Extract the [x, y] coordinate from the center of the cell holding the provided text.  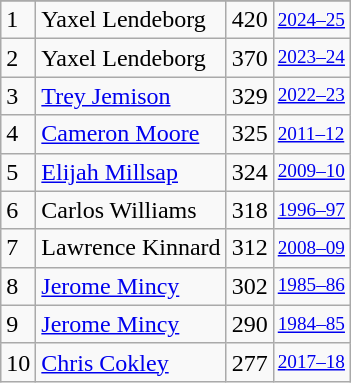
290 [250, 324]
1996–97 [311, 210]
2017–18 [311, 362]
4 [18, 134]
277 [250, 362]
6 [18, 210]
324 [250, 172]
1984–85 [311, 324]
5 [18, 172]
325 [250, 134]
10 [18, 362]
2024–25 [311, 20]
318 [250, 210]
370 [250, 58]
2011–12 [311, 134]
2 [18, 58]
Chris Cokley [131, 362]
7 [18, 248]
Elijah Millsap [131, 172]
9 [18, 324]
420 [250, 20]
Trey Jemison [131, 96]
2023–24 [311, 58]
3 [18, 96]
2008–09 [311, 248]
Cameron Moore [131, 134]
302 [250, 286]
312 [250, 248]
8 [18, 286]
329 [250, 96]
2022–23 [311, 96]
1 [18, 20]
2009–10 [311, 172]
1985–86 [311, 286]
Carlos Williams [131, 210]
Lawrence Kinnard [131, 248]
